Return the (X, Y) coordinate for the center point of the cell that contains the specified text.  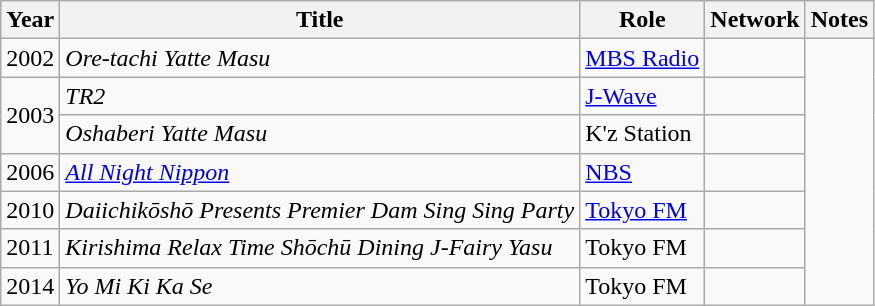
Ore-tachi Yatte Masu (320, 58)
2011 (30, 248)
Network (755, 20)
2003 (30, 115)
K'z Station (642, 134)
Role (642, 20)
2006 (30, 172)
2010 (30, 210)
TR2 (320, 96)
All Night Nippon (320, 172)
J-Wave (642, 96)
Title (320, 20)
2002 (30, 58)
Year (30, 20)
NBS (642, 172)
2014 (30, 286)
Notes (839, 20)
MBS Radio (642, 58)
Daiichikōshō Presents Premier Dam Sing Sing Party (320, 210)
Yo Mi Ki Ka Se (320, 286)
Oshaberi Yatte Masu (320, 134)
Kirishima Relax Time Shōchū Dining J-Fairy Yasu (320, 248)
